Pinpoint the cell where the given text exists, returning its [X, Y] midpoint coordinate. 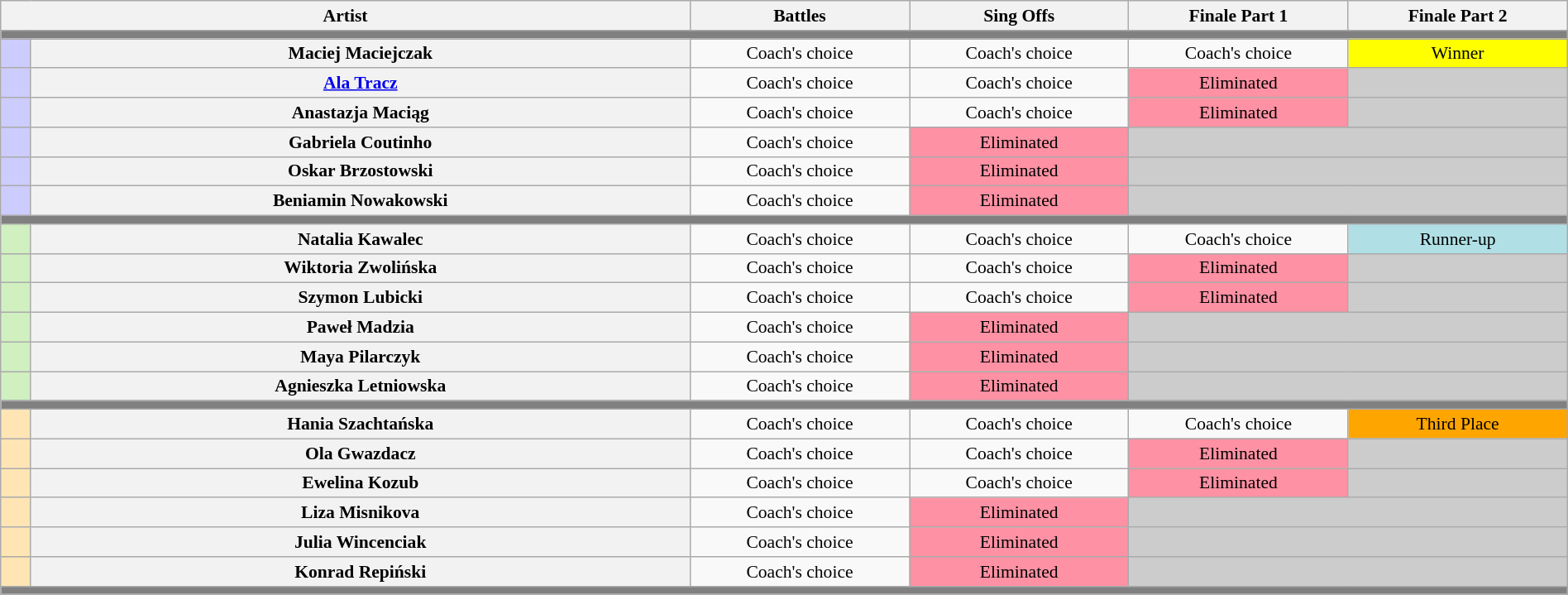
Anastazja Maciąg [361, 113]
Finale Part 1 [1239, 16]
Runner-up [1457, 239]
Sing Offs [1019, 16]
Third Place [1457, 425]
Winner [1457, 54]
Szymon Lubicki [361, 298]
Ala Tracz [361, 84]
Maya Pilarczyk [361, 357]
Wiktoria Zwolińska [361, 268]
Artist [346, 16]
Agnieszka Letniowska [361, 386]
Gabriela Coutinho [361, 142]
Hania Szachtańska [361, 425]
Natalia Kawalec [361, 239]
Paweł Madzia [361, 328]
Maciej Maciejczak [361, 54]
Battles [799, 16]
Julia Wincenciak [361, 542]
Beniamin Nowakowski [361, 201]
Liza Misnikova [361, 513]
Ewelina Kozub [361, 483]
Finale Part 2 [1457, 16]
Oskar Brzostowski [361, 171]
Ola Gwazdacz [361, 453]
Konrad Repiński [361, 572]
